From the cell containing the given text, extract its center point as (X, Y) coordinate. 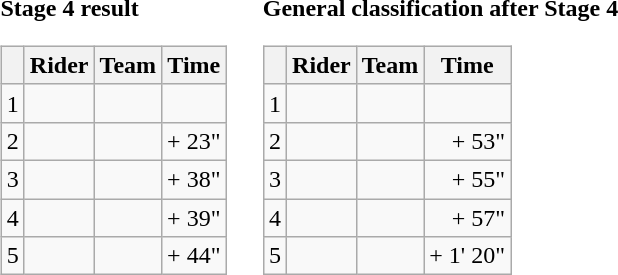
+ 39" (194, 217)
+ 23" (194, 141)
+ 53" (468, 141)
+ 44" (194, 256)
+ 57" (468, 217)
+ 38" (194, 179)
+ 1' 20" (468, 256)
+ 55" (468, 179)
